Return the [x, y] coordinate for the center point of the cell that contains the specified text.  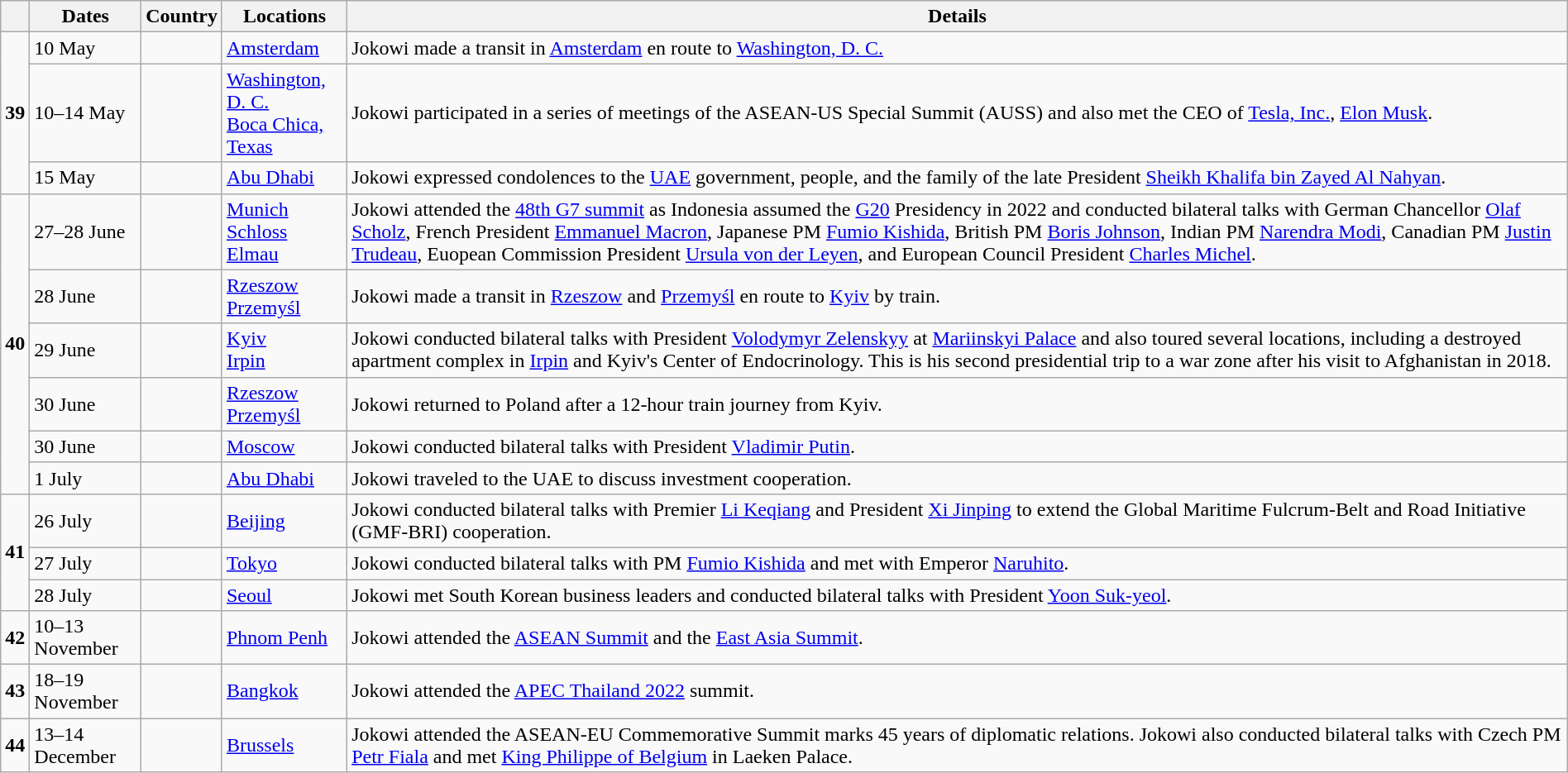
42 [15, 638]
Moscow [284, 446]
28 July [86, 594]
10–13 November [86, 638]
Jokowi made a transit in Amsterdam en route to Washington, D. C. [958, 48]
39 [15, 112]
Beijing [284, 521]
Jokowi met South Korean business leaders and conducted bilateral talks with President Yoon Suk-yeol. [958, 594]
28 June [86, 296]
41 [15, 552]
1 July [86, 478]
18–19 November [86, 691]
Brussels [284, 746]
27 July [86, 563]
Amsterdam [284, 48]
Jokowi conducted bilateral talks with PM Fumio Kishida and met with Emperor Naruhito. [958, 563]
Details [958, 17]
Jokowi made a transit in Rzeszow and Przemyśl en route to Kyiv by train. [958, 296]
Country [182, 17]
27–28 June [86, 231]
Dates [86, 17]
Tokyo [284, 563]
44 [15, 746]
Seoul [284, 594]
Jokowi participated in a series of meetings of the ASEAN-US Special Summit (AUSS) and also met the CEO of Tesla, Inc., Elon Musk. [958, 112]
Phnom Penh [284, 638]
Locations [284, 17]
13–14 December [86, 746]
10–14 May [86, 112]
Rzeszow Przemyśl [284, 296]
Jokowi conducted bilateral talks with President Vladimir Putin. [958, 446]
26 July [86, 521]
Washington, D. C.Boca Chica, Texas [284, 112]
Bangkok [284, 691]
Jokowi traveled to the UAE to discuss investment cooperation. [958, 478]
Munich Schloss Elmau [284, 231]
RzeszowPrzemyśl [284, 403]
KyivIrpin [284, 351]
Jokowi returned to Poland after a 12-hour train journey from Kyiv. [958, 403]
40 [15, 344]
Jokowi attended the APEC Thailand 2022 summit. [958, 691]
Jokowi attended the ASEAN Summit and the East Asia Summit. [958, 638]
15 May [86, 178]
10 May [86, 48]
Jokowi expressed condolences to the UAE government, people, and the family of the late President Sheikh Khalifa bin Zayed Al Nahyan. [958, 178]
29 June [86, 351]
43 [15, 691]
